Scan for the cell matching the given text and deliver its (x, y) coordinate at center. 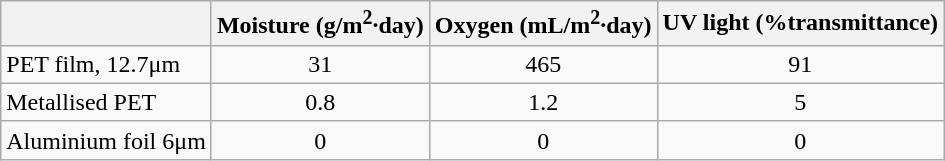
465 (543, 64)
Moisture (g/m2·day) (320, 24)
1.2 (543, 102)
5 (800, 102)
Metallised PET (106, 102)
31 (320, 64)
UV light (%transmittance) (800, 24)
Oxygen (mL/m2·day) (543, 24)
91 (800, 64)
0.8 (320, 102)
Aluminium foil 6μm (106, 140)
PET film, 12.7μm (106, 64)
